Locate the cell with the specified text and output its [X, Y] center coordinate. 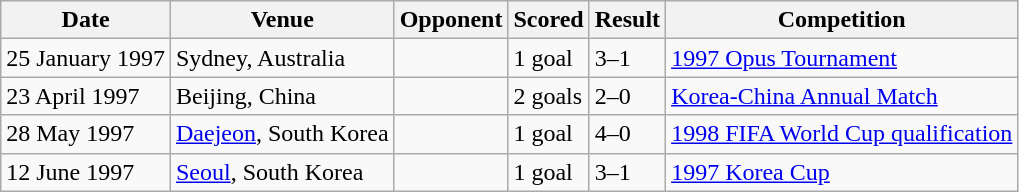
Beijing, China [282, 96]
1998 FIFA World Cup qualification [842, 134]
23 April 1997 [86, 96]
25 January 1997 [86, 58]
4–0 [627, 134]
1997 Opus Tournament [842, 58]
28 May 1997 [86, 134]
Seoul, South Korea [282, 172]
12 June 1997 [86, 172]
Scored [548, 20]
2 goals [548, 96]
Result [627, 20]
1997 Korea Cup [842, 172]
2–0 [627, 96]
Korea-China Annual Match [842, 96]
Sydney, Australia [282, 58]
Opponent [451, 20]
Competition [842, 20]
Date [86, 20]
Daejeon, South Korea [282, 134]
Venue [282, 20]
